Find where the given text appears and provide that cell's center as [X, Y] coordinate. 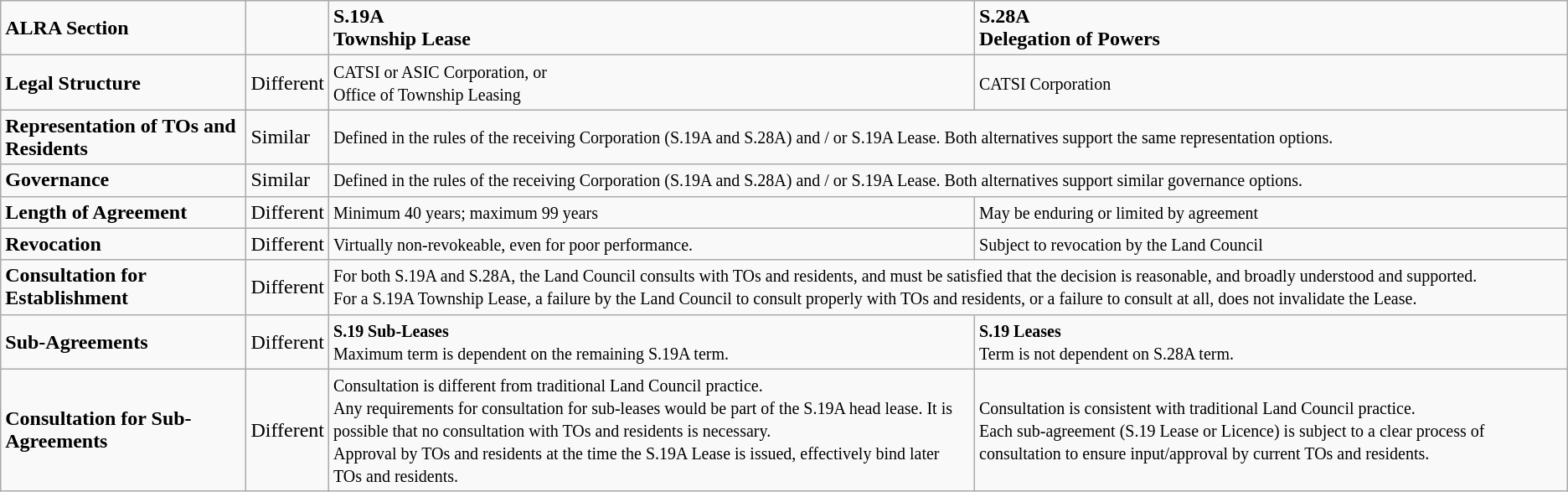
Sub-Agreements [124, 342]
S.19 LeasesTerm is not dependent on S.28A term. [1271, 342]
Consultation for Establishment [124, 287]
Defined in the rules of the receiving Corporation (S.19A and S.28A) and / or S.19A Lease. Both alternatives support the same representation options. [948, 137]
Consultation for Sub-Agreements [124, 430]
Length of Agreement [124, 212]
CATSI or ASIC Corporation, orOffice of Township Leasing [652, 82]
Governance [124, 180]
Virtually non-revokeable, even for poor performance. [652, 244]
S.19 Sub-LeasesMaximum term is dependent on the remaining S.19A term. [652, 342]
May be enduring or limited by agreement [1271, 212]
Defined in the rules of the receiving Corporation (S.19A and S.28A) and / or S.19A Lease. Both alternatives support similar governance options. [948, 180]
Representation of TOs and Residents [124, 137]
S.19ATownship Lease [652, 28]
Subject to revocation by the Land Council [1271, 244]
CATSI Corporation [1271, 82]
Legal Structure [124, 82]
Minimum 40 years; maximum 99 years [652, 212]
ALRA Section [124, 28]
Revocation [124, 244]
S.28ADelegation of Powers [1271, 28]
